For the text-containing cell, return its midpoint in (x, y) coordinate format. 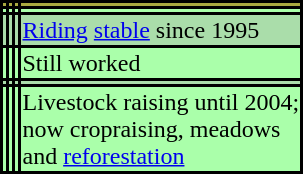
Livestock raising until 2004;now cropraising, meadowsand reforestation (161, 129)
Still worked (161, 63)
Riding stable since 1995 (161, 30)
